Search for the cell housing the specified text and yield its [X, Y] center coordinate. 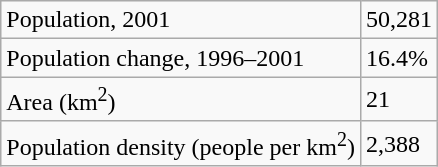
Population density (people per km2) [181, 144]
Area (km2) [181, 100]
16.4% [398, 58]
50,281 [398, 20]
21 [398, 100]
Population change, 1996–2001 [181, 58]
Population, 2001 [181, 20]
2,388 [398, 144]
